Return (x, y) of the center of cell containing provided text 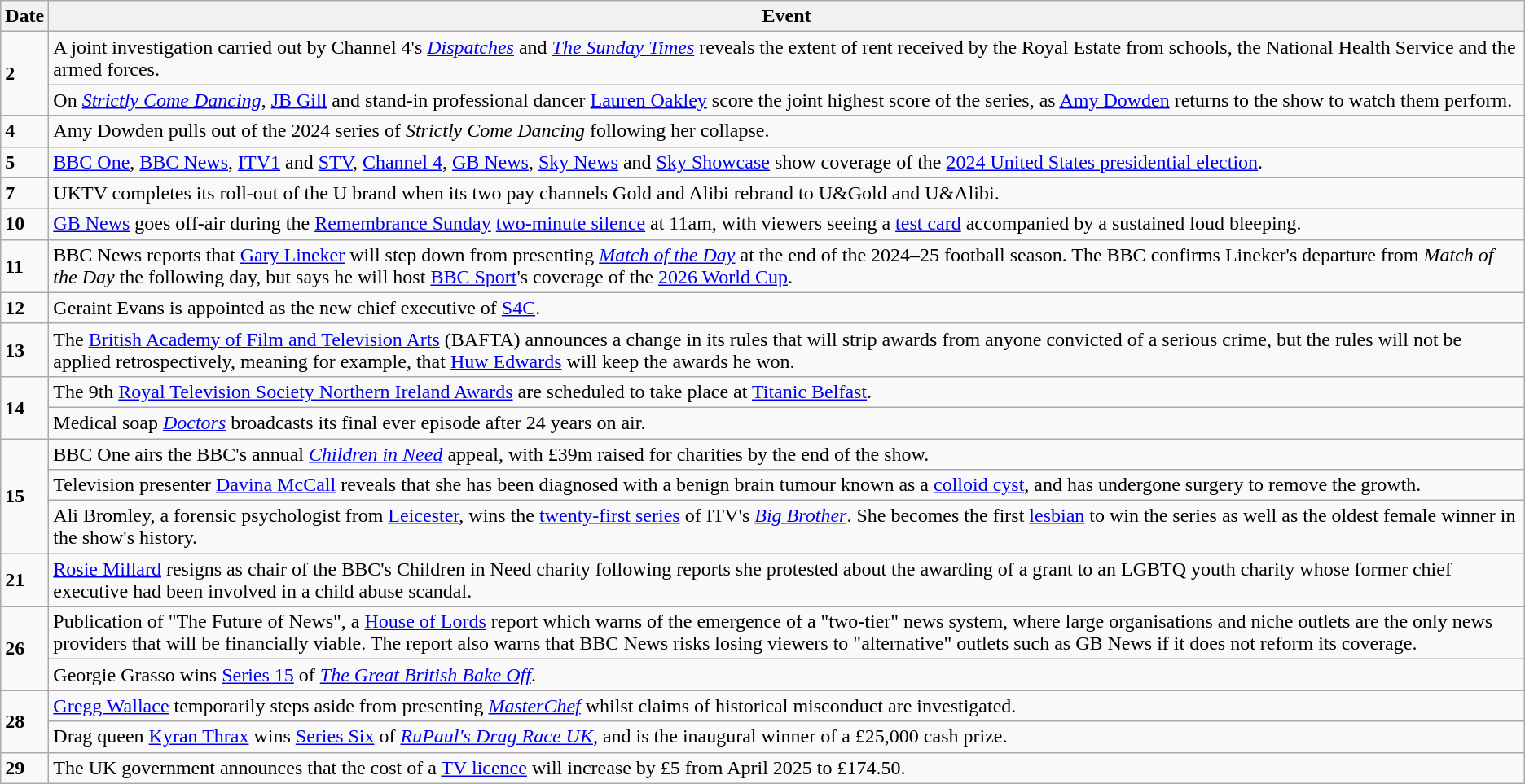
5 (24, 162)
BBC One airs the BBC's annual Children in Need appeal, with £39m raised for charities by the end of the show. (787, 453)
4 (24, 131)
15 (24, 495)
14 (24, 407)
Amy Dowden pulls out of the 2024 series of Strictly Come Dancing following her collapse. (787, 131)
28 (24, 721)
Geraint Evans is appointed as the new chief executive of S4C. (787, 308)
11 (24, 265)
Drag queen Kyran Thrax wins Series Six of RuPaul's Drag Race UK, and is the inaugural winner of a £25,000 cash prize. (787, 737)
2 (24, 73)
12 (24, 308)
29 (24, 768)
Georgie Grasso wins Series 15 of The Great British Bake Off. (787, 675)
UKTV completes its roll-out of the U brand when its two pay channels Gold and Alibi rebrand to U&Gold and U&Alibi. (787, 193)
26 (24, 648)
21 (24, 580)
10 (24, 224)
Date (24, 16)
The 9th Royal Television Society Northern Ireland Awards are scheduled to take place at Titanic Belfast. (787, 392)
7 (24, 193)
Gregg Wallace temporarily steps aside from presenting MasterChef whilst claims of historical misconduct are investigated. (787, 706)
13 (24, 350)
The UK government announces that the cost of a TV licence will increase by £5 from April 2025 to £174.50. (787, 768)
Medical soap Doctors broadcasts its final ever episode after 24 years on air. (787, 423)
Event (787, 16)
BBC One, BBC News, ITV1 and STV, Channel 4, GB News, Sky News and Sky Showcase show coverage of the 2024 United States presidential election. (787, 162)
